Capture the cell that displays the provided text and extract its (x, y) central coordinate. 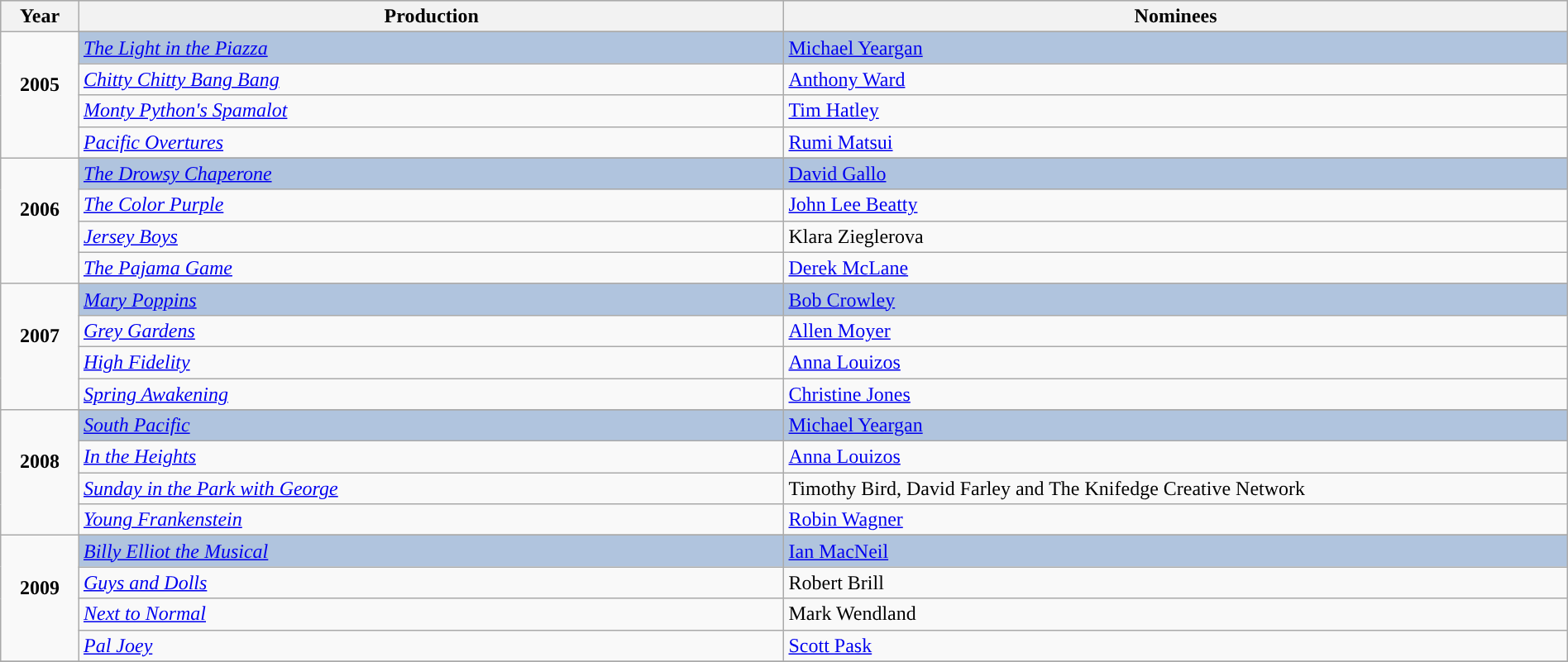
2005 (40, 95)
Sunday in the Park with George (432, 488)
Production (432, 17)
Pacific Overtures (432, 142)
2008 (40, 473)
Ian MacNeil (1176, 551)
Timothy Bird, David Farley and The Knifedge Creative Network (1176, 488)
Anthony Ward (1176, 79)
The Color Purple (432, 205)
Mark Wendland (1176, 614)
Scott Pask (1176, 645)
Bob Crowley (1176, 299)
Derek McLane (1176, 268)
Young Frankenstein (432, 520)
Year (40, 17)
Robert Brill (1176, 583)
Nominees (1176, 17)
South Pacific (432, 426)
Grey Gardens (432, 331)
Rumi Matsui (1176, 142)
Spring Awakening (432, 394)
Pal Joey (432, 645)
The Pajama Game (432, 268)
2009 (40, 598)
Allen Moyer (1176, 331)
Monty Python's Spamalot (432, 111)
Billy Elliot the Musical (432, 551)
Guys and Dolls (432, 583)
Tim Hatley (1176, 111)
Next to Normal (432, 614)
Mary Poppins (432, 299)
David Gallo (1176, 174)
Jersey Boys (432, 236)
The Drowsy Chaperone (432, 174)
2006 (40, 221)
Klara Zieglerova (1176, 236)
High Fidelity (432, 362)
Christine Jones (1176, 394)
In the Heights (432, 457)
Chitty Chitty Bang Bang (432, 79)
John Lee Beatty (1176, 205)
The Light in the Piazza (432, 48)
Robin Wagner (1176, 520)
2007 (40, 346)
